From the cell containing the given text, extract its center point as [x, y] coordinate. 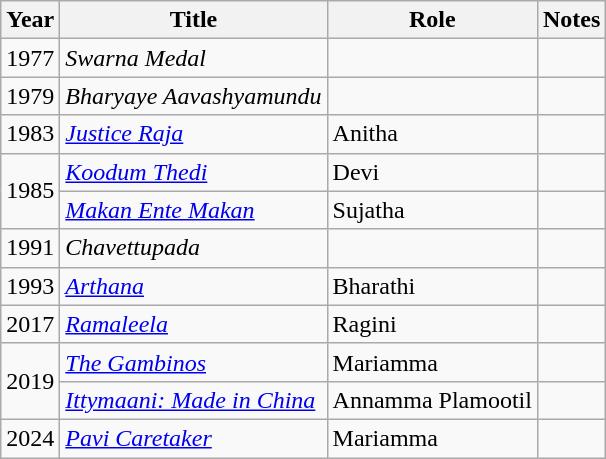
Notes [571, 20]
1983 [30, 134]
Ittymaani: Made in China [194, 400]
2019 [30, 381]
Makan Ente Makan [194, 210]
Justice Raja [194, 134]
Sujatha [432, 210]
Devi [432, 172]
1977 [30, 58]
Bharyaye Aavashyamundu [194, 96]
Role [432, 20]
2017 [30, 324]
Koodum Thedi [194, 172]
Year [30, 20]
1979 [30, 96]
Arthana [194, 286]
1985 [30, 191]
Title [194, 20]
Pavi Caretaker [194, 438]
2024 [30, 438]
Ragini [432, 324]
Annamma Plamootil [432, 400]
Ramaleela [194, 324]
Bharathi [432, 286]
The Gambinos [194, 362]
Anitha [432, 134]
Swarna Medal [194, 58]
Chavettupada [194, 248]
1991 [30, 248]
1993 [30, 286]
